For the text-containing cell, return its midpoint in (X, Y) coordinate format. 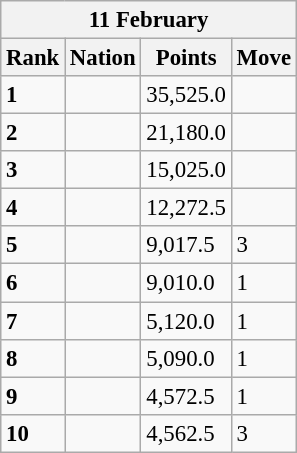
21,180.0 (186, 133)
Move (264, 58)
4,562.5 (186, 433)
35,525.0 (186, 95)
Points (186, 58)
4 (33, 208)
Rank (33, 58)
15,025.0 (186, 170)
4,572.5 (186, 396)
5,120.0 (186, 321)
6 (33, 283)
9,017.5 (186, 245)
9 (33, 396)
11 February (149, 20)
9,010.0 (186, 283)
5,090.0 (186, 358)
5 (33, 245)
7 (33, 321)
12,272.5 (186, 208)
2 (33, 133)
Nation (103, 58)
10 (33, 433)
8 (33, 358)
